Scan for the cell matching the given text and deliver its (x, y) coordinate at center. 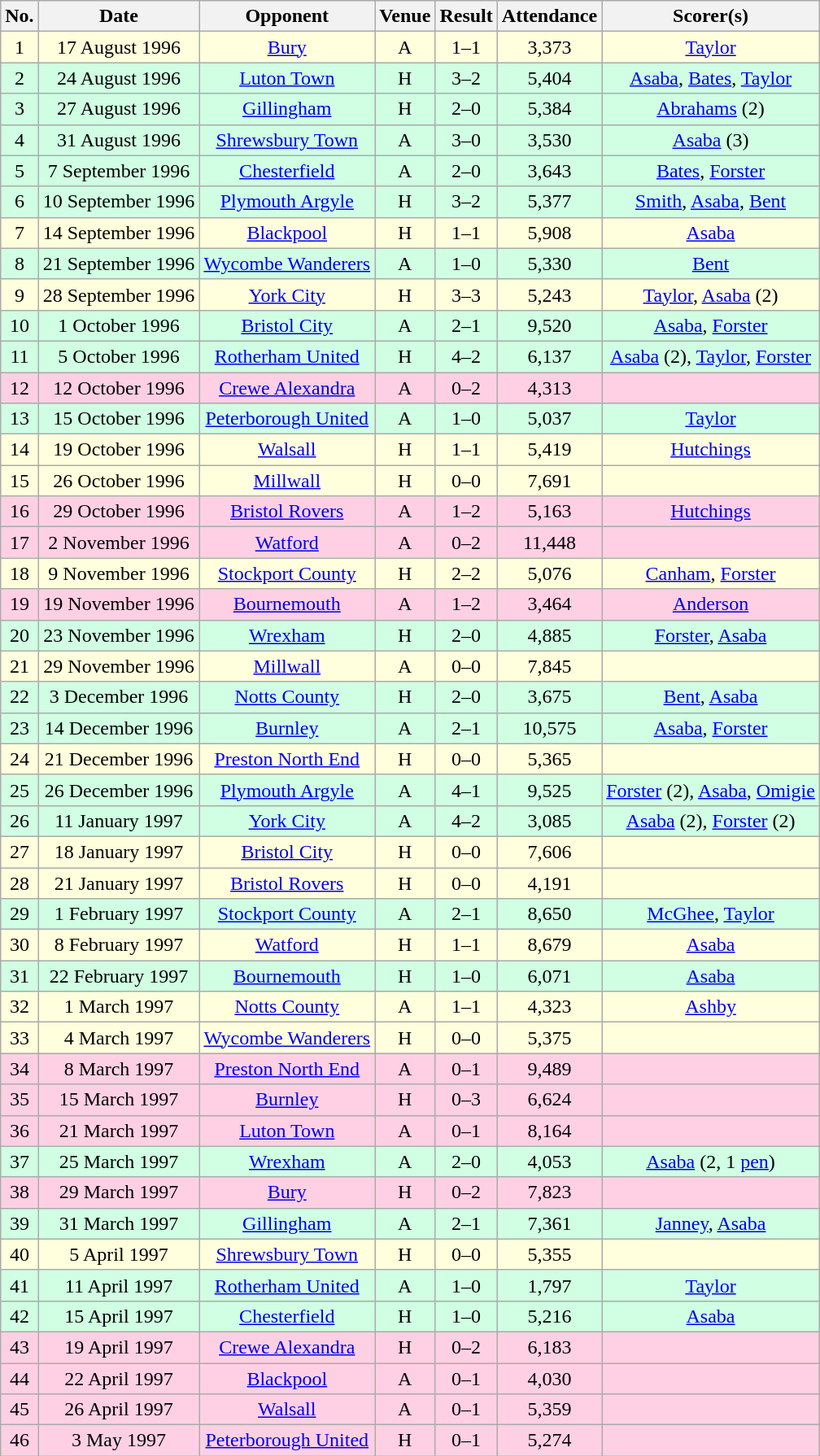
2 (20, 78)
Bent (711, 264)
5,076 (549, 573)
4,885 (549, 635)
44 (20, 1379)
5,355 (549, 1254)
37 (20, 1162)
21 January 1997 (119, 883)
29 October 1996 (119, 512)
25 (20, 790)
2–2 (466, 573)
36 (20, 1131)
3 May 1997 (119, 1441)
31 August 1996 (119, 140)
5,384 (549, 109)
23 November 1996 (119, 635)
3,675 (549, 697)
5,404 (549, 78)
1 (20, 47)
14 (20, 450)
0–3 (466, 1100)
Janney, Asaba (711, 1223)
6 (20, 202)
20 (20, 635)
5,037 (549, 419)
Asaba (3) (711, 140)
17 August 1996 (119, 47)
4–1 (466, 790)
10 September 1996 (119, 202)
4,323 (549, 1007)
7,361 (549, 1223)
46 (20, 1441)
33 (20, 1038)
6,071 (549, 976)
38 (20, 1192)
Asaba (2), Forster (2) (711, 821)
5 October 1996 (119, 356)
19 November 1996 (119, 604)
6,624 (549, 1100)
4,191 (549, 883)
41 (20, 1285)
1 February 1997 (119, 914)
22 February 1997 (119, 976)
28 (20, 883)
2 November 1996 (119, 543)
18 January 1997 (119, 852)
27 (20, 852)
26 April 1997 (119, 1410)
10,575 (549, 728)
22 April 1997 (119, 1379)
9,489 (549, 1069)
Taylor, Asaba (2) (711, 294)
15 March 1997 (119, 1100)
19 October 1996 (119, 450)
5,377 (549, 202)
21 (20, 666)
3 December 1996 (119, 697)
19 (20, 604)
34 (20, 1069)
29 (20, 914)
7,691 (549, 481)
6,137 (549, 356)
3,530 (549, 140)
Anderson (711, 604)
Asaba, Bates, Taylor (711, 78)
14 September 1996 (119, 233)
40 (20, 1254)
30 (20, 945)
31 (20, 976)
16 (20, 512)
5,163 (549, 512)
8,164 (549, 1131)
Canham, Forster (711, 573)
5 April 1997 (119, 1254)
Forster (2), Asaba, Omigie (711, 790)
3,085 (549, 821)
3,373 (549, 47)
4 March 1997 (119, 1038)
8,679 (549, 945)
Asaba (2, 1 pen) (711, 1162)
17 (20, 543)
4,053 (549, 1162)
No. (20, 16)
42 (20, 1316)
4,030 (549, 1379)
10 (20, 325)
5,419 (549, 450)
Venue (405, 16)
45 (20, 1410)
Date (119, 16)
22 (20, 697)
7 September 1996 (119, 171)
15 (20, 481)
9 November 1996 (119, 573)
7,845 (549, 666)
8 (20, 264)
7 (20, 233)
35 (20, 1100)
11 January 1997 (119, 821)
6,183 (549, 1347)
23 (20, 728)
7,823 (549, 1192)
8 February 1997 (119, 945)
5 (20, 171)
24 (20, 759)
12 October 1996 (119, 388)
21 December 1996 (119, 759)
43 (20, 1347)
5,365 (549, 759)
32 (20, 1007)
26 December 1996 (119, 790)
9 (20, 294)
Attendance (549, 16)
Bates, Forster (711, 171)
25 March 1997 (119, 1162)
11,448 (549, 543)
9,520 (549, 325)
5,330 (549, 264)
Ashby (711, 1007)
Scorer(s) (711, 16)
8 March 1997 (119, 1069)
3 (20, 109)
21 March 1997 (119, 1131)
4 (20, 140)
3–3 (466, 294)
5,243 (549, 294)
31 March 1997 (119, 1223)
15 October 1996 (119, 419)
Opponent (287, 16)
4,313 (549, 388)
Forster, Asaba (711, 635)
11 (20, 356)
Asaba (2), Taylor, Forster (711, 356)
11 April 1997 (119, 1285)
29 November 1996 (119, 666)
13 (20, 419)
5,908 (549, 233)
18 (20, 573)
21 September 1996 (119, 264)
7,606 (549, 852)
3,643 (549, 171)
29 March 1997 (119, 1192)
28 September 1996 (119, 294)
27 August 1996 (119, 109)
14 December 1996 (119, 728)
Smith, Asaba, Bent (711, 202)
5,216 (549, 1316)
3,464 (549, 604)
McGhee, Taylor (711, 914)
24 August 1996 (119, 78)
1,797 (549, 1285)
12 (20, 388)
26 (20, 821)
Abrahams (2) (711, 109)
Result (466, 16)
5,375 (549, 1038)
15 April 1997 (119, 1316)
3–0 (466, 140)
8,650 (549, 914)
19 April 1997 (119, 1347)
39 (20, 1223)
9,525 (549, 790)
1 October 1996 (119, 325)
1 March 1997 (119, 1007)
5,274 (549, 1441)
Bent, Asaba (711, 697)
5,359 (549, 1410)
26 October 1996 (119, 481)
